Pinpoint the cell where the given text exists, returning its (x, y) midpoint coordinate. 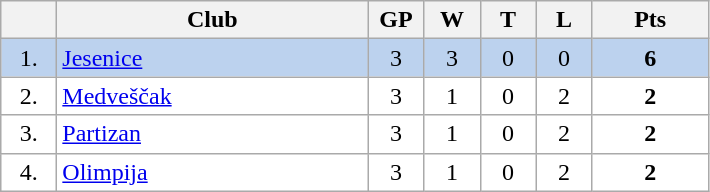
Medveščak (212, 96)
1. (29, 58)
GP (396, 20)
Olimpija (212, 172)
Club (212, 20)
T (508, 20)
3. (29, 134)
2. (29, 96)
Partizan (212, 134)
Pts (650, 20)
Jesenice (212, 58)
6 (650, 58)
L (564, 20)
W (452, 20)
4. (29, 172)
